Extract the (x, y) coordinate from the center of the cell holding the provided text.  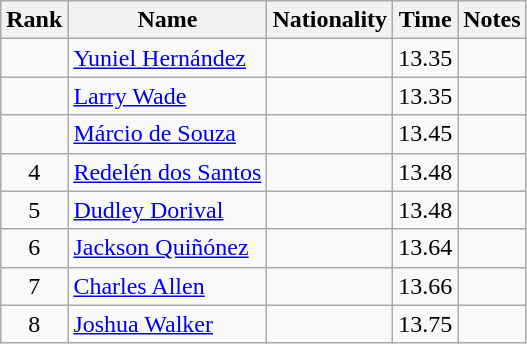
8 (34, 324)
13.64 (426, 248)
Jackson Quiñónez (168, 248)
6 (34, 248)
Name (168, 20)
Rank (34, 20)
Dudley Dorival (168, 210)
Notes (492, 20)
Yuniel Hernández (168, 58)
13.75 (426, 324)
Joshua Walker (168, 324)
Redelén dos Santos (168, 172)
Márcio de Souza (168, 134)
13.45 (426, 134)
13.66 (426, 286)
7 (34, 286)
Larry Wade (168, 96)
4 (34, 172)
Time (426, 20)
Charles Allen (168, 286)
Nationality (330, 20)
5 (34, 210)
